Return the (X, Y) coordinate for the center point of the cell that contains the specified text.  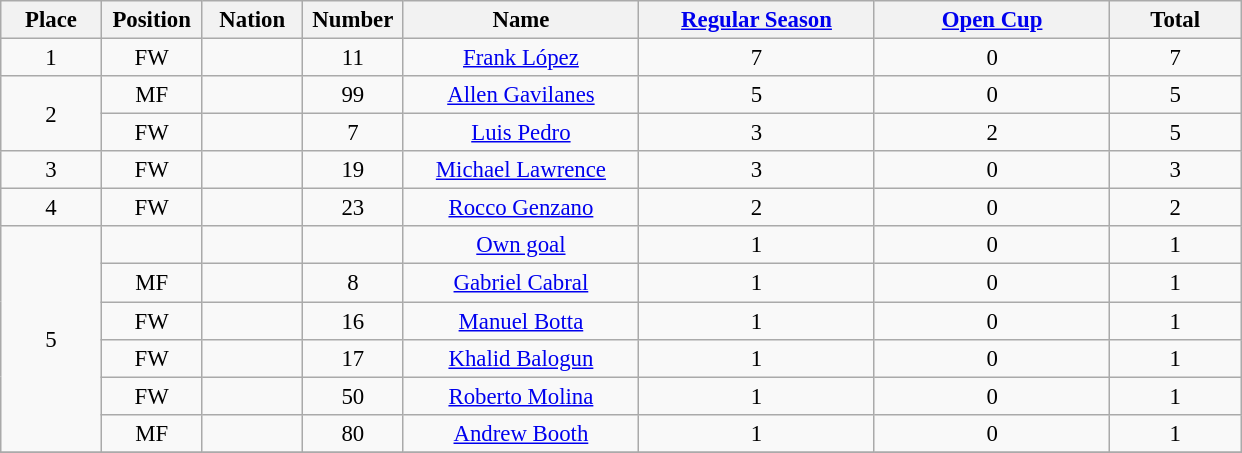
Manuel Botta (521, 321)
99 (354, 95)
Roberto Molina (521, 396)
Luis Pedro (521, 133)
19 (354, 170)
Own goal (521, 245)
11 (354, 58)
Name (521, 20)
Allen Gavilanes (521, 95)
23 (354, 208)
Khalid Balogun (521, 358)
Position (152, 20)
Open Cup (992, 20)
4 (52, 208)
Gabriel Cabral (521, 283)
Michael Lawrence (521, 170)
16 (354, 321)
50 (354, 396)
Number (354, 20)
8 (354, 283)
80 (354, 433)
Place (52, 20)
Andrew Booth (521, 433)
Rocco Genzano (521, 208)
Frank López (521, 58)
Total (1176, 20)
17 (354, 358)
Nation (252, 20)
Regular Season (757, 20)
